Search for the cell housing the specified text and yield its (x, y) center coordinate. 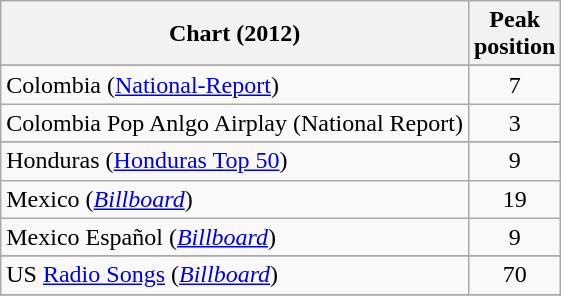
19 (514, 199)
7 (514, 85)
Mexico (Billboard) (235, 199)
Honduras (Honduras Top 50) (235, 161)
Colombia (National-Report) (235, 85)
70 (514, 275)
Mexico Español (Billboard) (235, 237)
3 (514, 123)
US Radio Songs (Billboard) (235, 275)
Colombia Pop Anlgo Airplay (National Report) (235, 123)
Peakposition (514, 34)
Chart (2012) (235, 34)
